Determine the (x, y) coordinate at the center of the cell enclosing the given text.  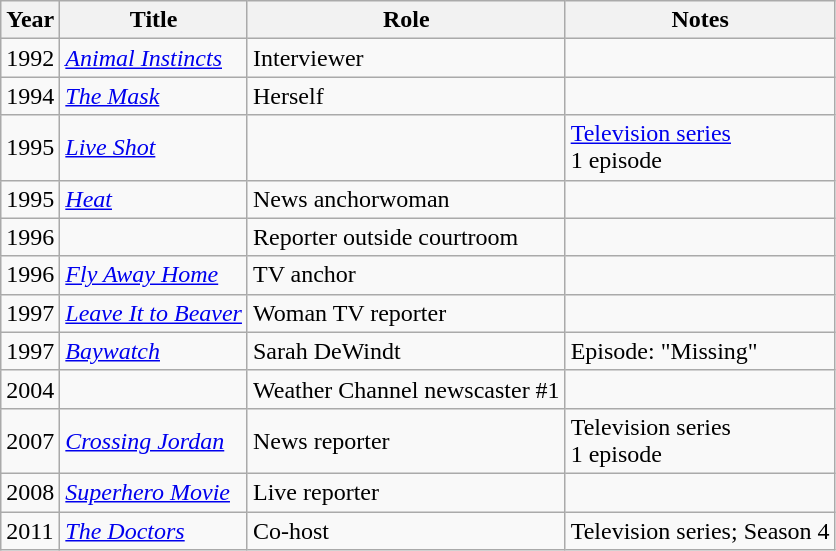
News reporter (406, 440)
Animal Instincts (154, 58)
Woman TV reporter (406, 313)
Role (406, 20)
Live reporter (406, 492)
Year (30, 20)
2004 (30, 389)
Fly Away Home (154, 275)
1992 (30, 58)
Episode: "Missing" (700, 351)
Notes (700, 20)
Weather Channel newscaster #1 (406, 389)
1994 (30, 96)
Television series; Season 4 (700, 531)
2007 (30, 440)
Baywatch (154, 351)
Crossing Jordan (154, 440)
Heat (154, 199)
2011 (30, 531)
Sarah DeWindt (406, 351)
The Doctors (154, 531)
News anchorwoman (406, 199)
Herself (406, 96)
Live Shot (154, 148)
2008 (30, 492)
TV anchor (406, 275)
Title (154, 20)
Reporter outside courtroom (406, 237)
Superhero Movie (154, 492)
Co-host (406, 531)
Leave It to Beaver (154, 313)
Interviewer (406, 58)
The Mask (154, 96)
